Return the (X, Y) coordinate for the center point of the cell that contains the specified text.  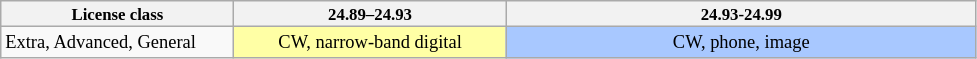
24.89–24.93 (370, 14)
License class (118, 14)
24.93-24.99 (741, 14)
CW, narrow-band digital (370, 42)
CW, phone, image (741, 42)
Extra, Advanced, General (118, 42)
